Locate the cell with the specified text and output its [x, y] center coordinate. 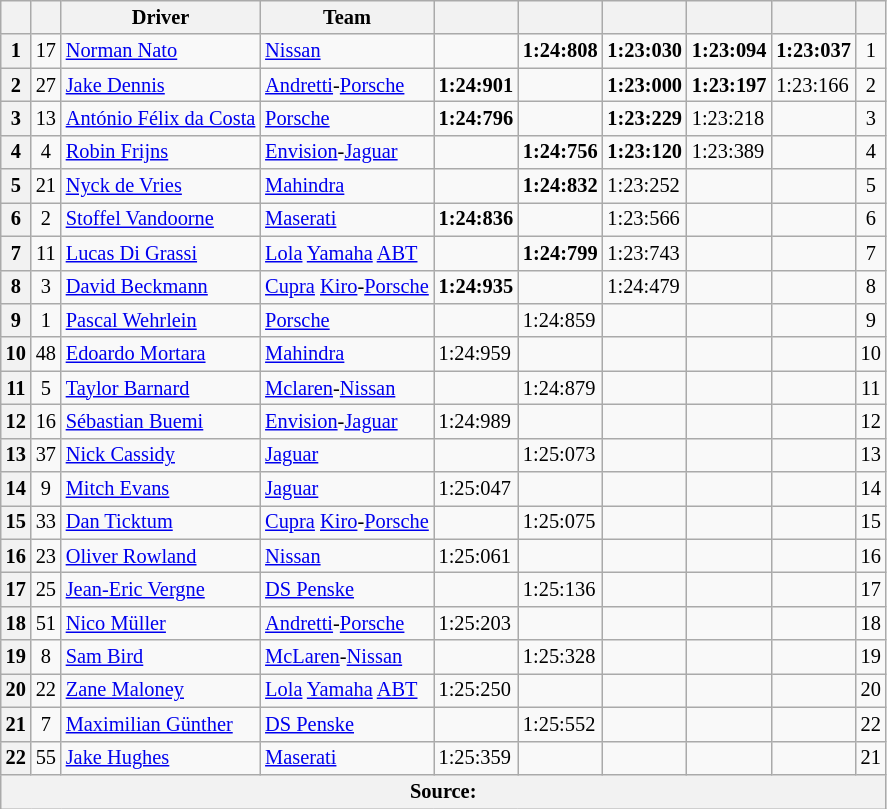
1:23:000 [644, 85]
1:25:075 [560, 522]
1:24:756 [560, 152]
1:23:166 [813, 85]
1:25:250 [476, 690]
1:24:879 [560, 388]
Sébastian Buemi [160, 421]
1:24:799 [560, 253]
55 [46, 758]
33 [46, 522]
1:23:037 [813, 51]
Pascal Wehrlein [160, 320]
Edoardo Mortara [160, 354]
Dan Ticktum [160, 522]
Nyck de Vries [160, 186]
McLaren-Nissan [346, 657]
1:25:359 [476, 758]
51 [46, 623]
1:23:030 [644, 51]
Driver [160, 17]
Oliver Rowland [160, 556]
1:25:328 [560, 657]
1:24:935 [476, 287]
37 [46, 455]
1:25:073 [560, 455]
Norman Nato [160, 51]
1:25:552 [560, 724]
1:24:796 [476, 118]
Jake Dennis [160, 85]
Jean-Eric Vergne [160, 589]
1:25:047 [476, 489]
25 [46, 589]
1:24:989 [476, 421]
David Beckmann [160, 287]
Sam Bird [160, 657]
1:23:566 [644, 219]
1:23:218 [729, 118]
António Félix da Costa [160, 118]
23 [46, 556]
Source: [444, 791]
Stoffel Vandoorne [160, 219]
Maximilian Günther [160, 724]
1:23:094 [729, 51]
1:23:197 [729, 85]
1:24:832 [560, 186]
1:23:389 [729, 152]
Zane Maloney [160, 690]
1:24:959 [476, 354]
Nico Müller [160, 623]
27 [46, 85]
Taylor Barnard [160, 388]
1:24:808 [560, 51]
Lucas Di Grassi [160, 253]
Team [346, 17]
1:24:836 [476, 219]
Mitch Evans [160, 489]
1:23:229 [644, 118]
1:25:061 [476, 556]
1:24:479 [644, 287]
1:25:136 [560, 589]
1:23:252 [644, 186]
48 [46, 354]
Jake Hughes [160, 758]
Mclaren-Nissan [346, 388]
1:24:901 [476, 85]
Nick Cassidy [160, 455]
1:23:120 [644, 152]
1:23:743 [644, 253]
1:25:203 [476, 623]
1:24:859 [560, 320]
Robin Frijns [160, 152]
